Return the (X, Y) coordinate for the center point of the cell that contains the specified text.  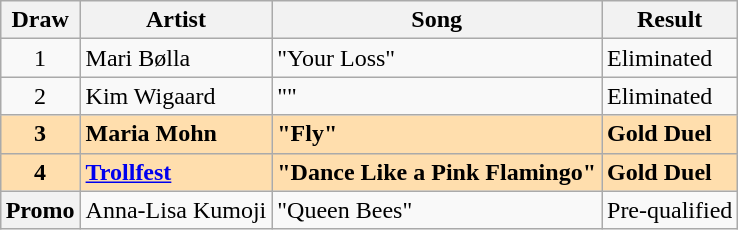
Promo (40, 210)
"" (437, 96)
Anna-Lisa Kumoji (176, 210)
4 (40, 172)
2 (40, 96)
"Queen Bees" (437, 210)
"Your Loss" (437, 58)
Trollfest (176, 172)
Draw (40, 20)
Maria Mohn (176, 134)
Song (437, 20)
Artist (176, 20)
Mari Bølla (176, 58)
"Dance Like a Pink Flamingo" (437, 172)
1 (40, 58)
"Fly" (437, 134)
Kim Wigaard (176, 96)
Result (670, 20)
3 (40, 134)
Pre-qualified (670, 210)
